Pinpoint the cell where the given text exists, returning its [X, Y] midpoint coordinate. 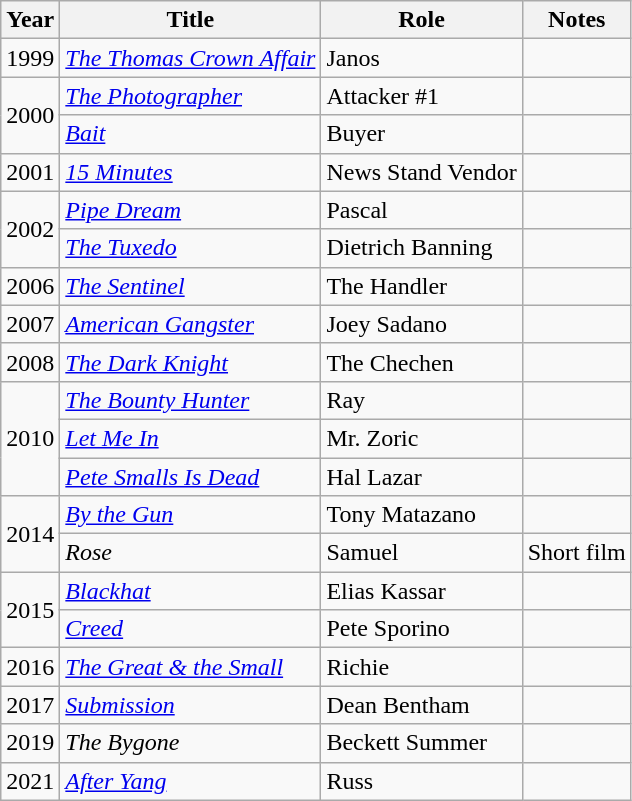
Dean Bentham [422, 705]
15 Minutes [190, 172]
2019 [30, 743]
Role [422, 20]
American Gangster [190, 324]
Submission [190, 705]
Samuel [422, 553]
2001 [30, 172]
2016 [30, 667]
Let Me In [190, 438]
2007 [30, 324]
Rose [190, 553]
The Photographer [190, 96]
1999 [30, 58]
Elias Kassar [422, 591]
2021 [30, 781]
Buyer [422, 134]
The Thomas Crown Affair [190, 58]
The Great & the Small [190, 667]
Beckett Summer [422, 743]
After Yang [190, 781]
Hal Lazar [422, 477]
2017 [30, 705]
2006 [30, 286]
2010 [30, 438]
The Bygone [190, 743]
Pete Sporino [422, 629]
Pipe Dream [190, 210]
Pete Smalls Is Dead [190, 477]
2000 [30, 115]
The Handler [422, 286]
Blackhat [190, 591]
By the Gun [190, 515]
The Bounty Hunter [190, 400]
Title [190, 20]
The Chechen [422, 362]
The Sentinel [190, 286]
Mr. Zoric [422, 438]
2008 [30, 362]
Creed [190, 629]
Janos [422, 58]
Pascal [422, 210]
Short film [576, 553]
The Dark Knight [190, 362]
Richie [422, 667]
Attacker #1 [422, 96]
Notes [576, 20]
Russ [422, 781]
The Tuxedo [190, 248]
2015 [30, 610]
Tony Matazano [422, 515]
News Stand Vendor [422, 172]
2014 [30, 534]
Joey Sadano [422, 324]
Bait [190, 134]
Year [30, 20]
Ray [422, 400]
Dietrich Banning [422, 248]
2002 [30, 229]
